Return (x, y) of the center of cell containing provided text 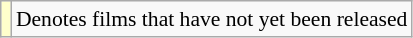
Denotes films that have not yet been released (212, 19)
